Scan for the cell matching the given text and deliver its [x, y] coordinate at center. 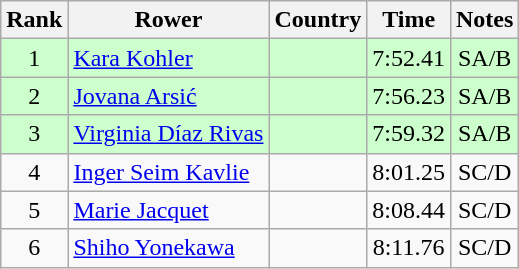
7:56.23 [409, 96]
8:01.25 [409, 172]
4 [34, 172]
7:59.32 [409, 134]
Inger Seim Kavlie [168, 172]
Notes [484, 20]
Jovana Arsić [168, 96]
Rower [168, 20]
Shiho Yonekawa [168, 248]
Kara Kohler [168, 58]
Rank [34, 20]
Time [409, 20]
2 [34, 96]
5 [34, 210]
1 [34, 58]
8:08.44 [409, 210]
6 [34, 248]
Country [318, 20]
7:52.41 [409, 58]
8:11.76 [409, 248]
3 [34, 134]
Virginia Díaz Rivas [168, 134]
Marie Jacquet [168, 210]
